Output the (X, Y) coordinate of the center of the cell containing the given text.  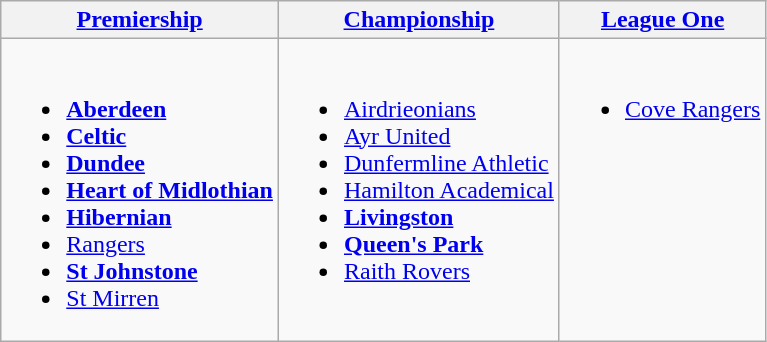
Premiership (140, 20)
AberdeenCelticDundeeHeart of MidlothianHibernianRangersSt JohnstoneSt Mirren (140, 190)
Championship (418, 20)
AirdrieoniansAyr UnitedDunfermline AthleticHamilton AcademicalLivingstonQueen's ParkRaith Rovers (418, 190)
League One (662, 20)
Cove Rangers (662, 190)
